Detect which cell encompasses the target text, then output its (X, Y) center coordinate. 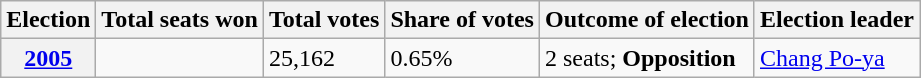
Outcome of election (646, 20)
2005 (48, 58)
25,162 (324, 58)
Share of votes (462, 20)
Total seats won (180, 20)
Election leader (836, 20)
Election (48, 20)
2 seats; Opposition (646, 58)
0.65% (462, 58)
Total votes (324, 20)
Chang Po-ya (836, 58)
